Pinpoint the cell where the given text exists, returning its [x, y] midpoint coordinate. 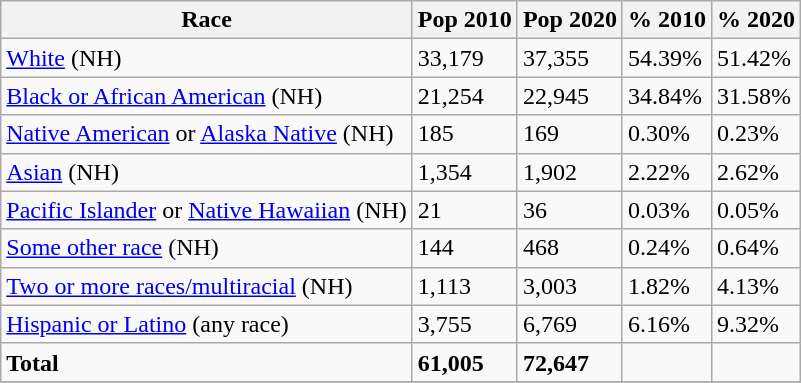
31.58% [756, 96]
9.32% [756, 324]
0.30% [666, 134]
% 2010 [666, 20]
% 2020 [756, 20]
0.05% [756, 210]
1,113 [464, 286]
1,354 [464, 172]
White (NH) [207, 58]
Pop 2010 [464, 20]
2.22% [666, 172]
4.13% [756, 286]
Total [207, 362]
Pacific Islander or Native Hawaiian (NH) [207, 210]
54.39% [666, 58]
144 [464, 248]
1.82% [666, 286]
21 [464, 210]
3,003 [570, 286]
169 [570, 134]
Pop 2020 [570, 20]
21,254 [464, 96]
Native American or Alaska Native (NH) [207, 134]
0.24% [666, 248]
468 [570, 248]
0.64% [756, 248]
0.03% [666, 210]
Race [207, 20]
34.84% [666, 96]
2.62% [756, 172]
Two or more races/multiracial (NH) [207, 286]
72,647 [570, 362]
22,945 [570, 96]
6,769 [570, 324]
6.16% [666, 324]
Some other race (NH) [207, 248]
33,179 [464, 58]
Asian (NH) [207, 172]
Black or African American (NH) [207, 96]
37,355 [570, 58]
Hispanic or Latino (any race) [207, 324]
1,902 [570, 172]
0.23% [756, 134]
3,755 [464, 324]
36 [570, 210]
61,005 [464, 362]
185 [464, 134]
51.42% [756, 58]
